Output the [X, Y] coordinate of the center of the cell containing the given text.  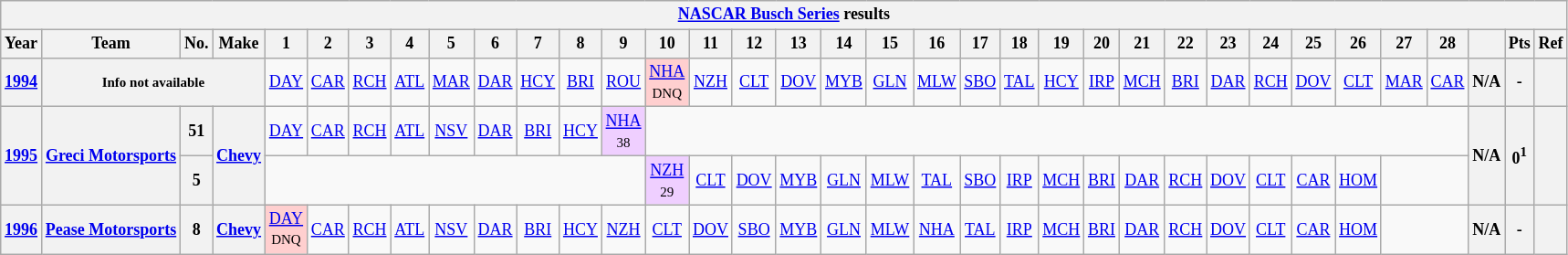
01 [1519, 155]
25 [1313, 44]
Greci Motorsports [110, 155]
NHA [936, 229]
15 [889, 44]
7 [538, 44]
19 [1061, 44]
21 [1142, 44]
NASCAR Busch Series results [784, 15]
2 [328, 44]
Pts [1519, 44]
16 [936, 44]
Pease Motorsports [110, 229]
Team [110, 44]
23 [1228, 44]
28 [1448, 44]
11 [711, 44]
No. [197, 44]
20 [1103, 44]
6 [495, 44]
12 [754, 44]
9 [623, 44]
DAYDNQ [286, 229]
3 [370, 44]
14 [844, 44]
NHADNQ [667, 82]
1995 [22, 155]
4 [410, 44]
22 [1186, 44]
27 [1404, 44]
51 [197, 132]
1994 [22, 82]
18 [1019, 44]
17 [980, 44]
NHA38 [623, 132]
Make [239, 44]
Year [22, 44]
24 [1270, 44]
13 [799, 44]
ROU [623, 82]
Ref [1551, 44]
NZH29 [667, 180]
26 [1358, 44]
1 [286, 44]
10 [667, 44]
Info not available [153, 82]
1996 [22, 229]
